Capture the cell that displays the provided text and extract its (x, y) central coordinate. 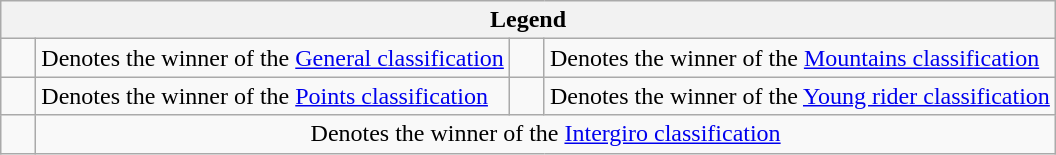
Denotes the winner of the General classification (273, 58)
Denotes the winner of the Young rider classification (800, 96)
Legend (528, 20)
Denotes the winner of the Intergiro classification (546, 134)
Denotes the winner of the Mountains classification (800, 58)
Denotes the winner of the Points classification (273, 96)
